Find where the given text appears and provide that cell's center as [X, Y] coordinate. 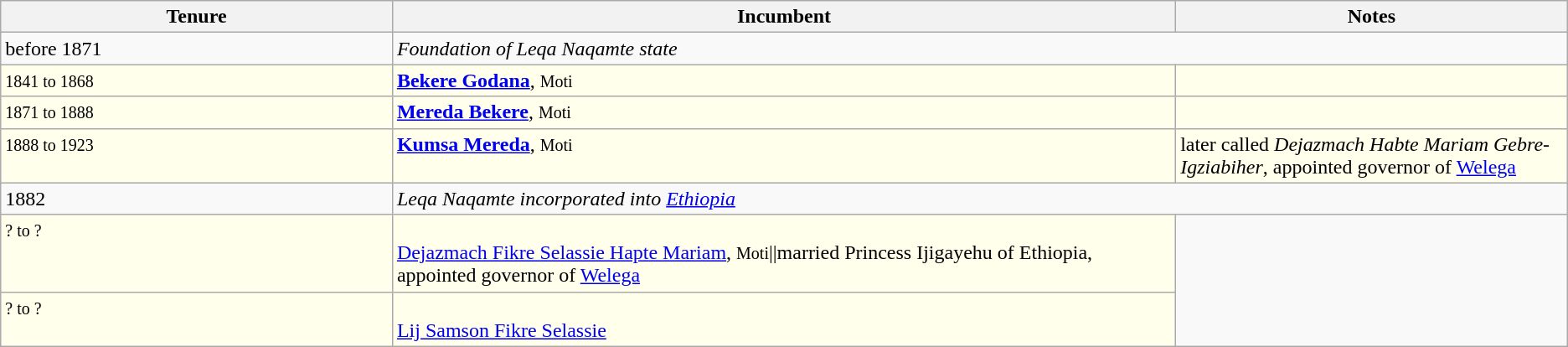
Foundation of Leqa Naqamte state [980, 49]
1841 to 1868 [197, 80]
Leqa Naqamte incorporated into Ethiopia [980, 199]
Mereda Bekere, Moti [784, 112]
1888 to 1923 [197, 156]
Incumbent [784, 17]
Tenure [197, 17]
1882 [197, 199]
Notes [1372, 17]
Dejazmach Fikre Selassie Hapte Mariam, Moti||married Princess Ijigayehu of Ethiopia, appointed governor of Welega [784, 253]
1871 to 1888 [197, 112]
Lij Samson Fikre Selassie [784, 319]
Kumsa Mereda, Moti [784, 156]
later called Dejazmach Habte Mariam Gebre-Igziabiher, appointed governor of Welega [1372, 156]
Bekere Godana, Moti [784, 80]
before 1871 [197, 49]
